Search for the cell housing the specified text and yield its [x, y] center coordinate. 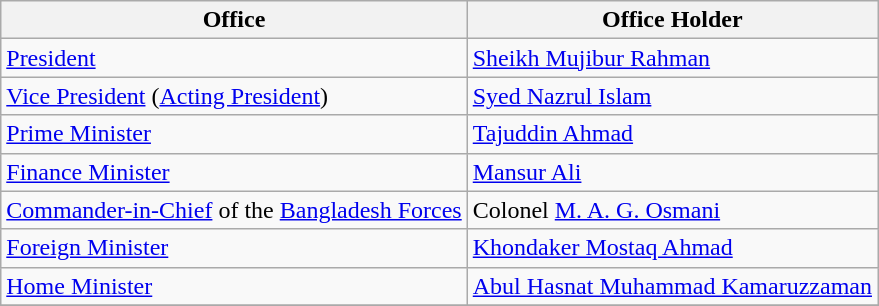
Mansur Ali [672, 172]
Tajuddin Ahmad [672, 134]
President [234, 58]
Foreign Minister [234, 248]
Abul Hasnat Muhammad Kamaruzzaman [672, 286]
Vice President (Acting President) [234, 96]
Commander-in-Chief of the Bangladesh Forces [234, 210]
Sheikh Mujibur Rahman [672, 58]
Home Minister [234, 286]
Office Holder [672, 20]
Finance Minister [234, 172]
Prime Minister [234, 134]
Office [234, 20]
Syed Nazrul Islam [672, 96]
Khondaker Mostaq Ahmad [672, 248]
Colonel M. A. G. Osmani [672, 210]
